Locate the cell with the specified text and output its (X, Y) center coordinate. 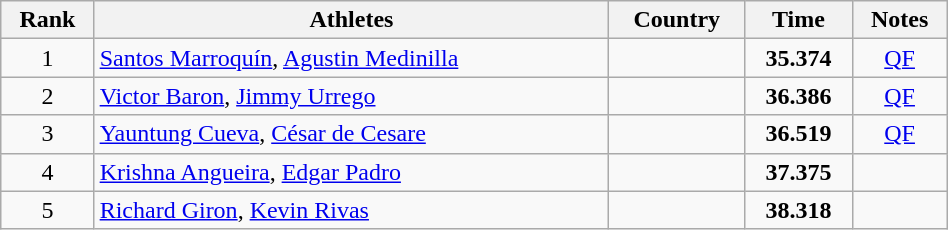
Victor Baron, Jimmy Urrego (352, 96)
3 (48, 134)
Santos Marroquín, Agustin Medinilla (352, 58)
36.386 (798, 96)
37.375 (798, 172)
Time (798, 20)
Athletes (352, 20)
38.318 (798, 210)
Yauntung Cueva, César de Cesare (352, 134)
36.519 (798, 134)
2 (48, 96)
Country (677, 20)
4 (48, 172)
Notes (900, 20)
Krishna Angueira, Edgar Padro (352, 172)
35.374 (798, 58)
5 (48, 210)
Richard Giron, Kevin Rivas (352, 210)
1 (48, 58)
Rank (48, 20)
